Determine the (x, y) coordinate at the center of the cell enclosing the given text.  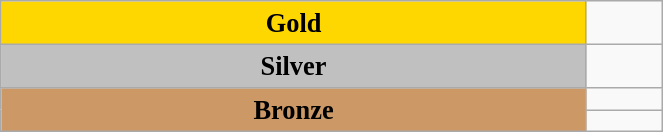
Gold (294, 22)
Bronze (294, 109)
Silver (294, 66)
